Return [x, y] of the center of cell containing provided text 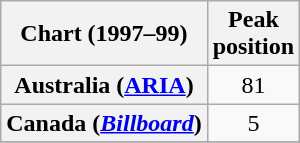
Australia (ARIA) [104, 85]
5 [253, 123]
Peakposition [253, 34]
Chart (1997–99) [104, 34]
81 [253, 85]
Canada (Billboard) [104, 123]
